Capture the cell that displays the provided text and extract its (x, y) central coordinate. 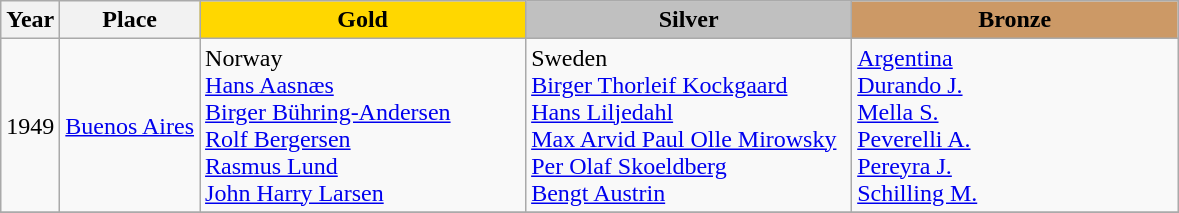
ArgentinaDurando J.Mella S.Peverelli A.Pereyra J.Schilling M. (1015, 126)
Silver (689, 20)
SwedenBirger Thorleif KockgaardHans LiljedahlMax Arvid Paul Olle MirowskyPer Olaf SkoeldbergBengt Austrin (689, 126)
NorwayHans AasnæsBirger Bühring-AndersenRolf BergersenRasmus LundJohn Harry Larsen (363, 126)
Place (130, 20)
1949 (30, 126)
Bronze (1015, 20)
Year (30, 20)
Buenos Aires (130, 126)
Gold (363, 20)
